Detect which cell encompasses the target text, then output its (X, Y) center coordinate. 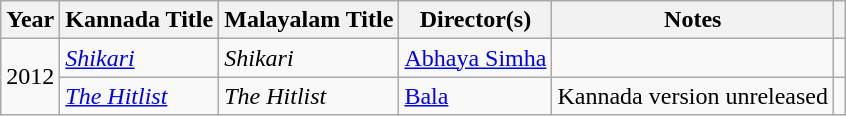
Bala (476, 96)
2012 (30, 77)
Kannada version unreleased (693, 96)
Year (30, 20)
Kannada Title (140, 20)
Notes (693, 20)
Malayalam Title (309, 20)
Director(s) (476, 20)
Abhaya Simha (476, 58)
